Provide the (x, y) coordinate of the cell's center where the given text is located.  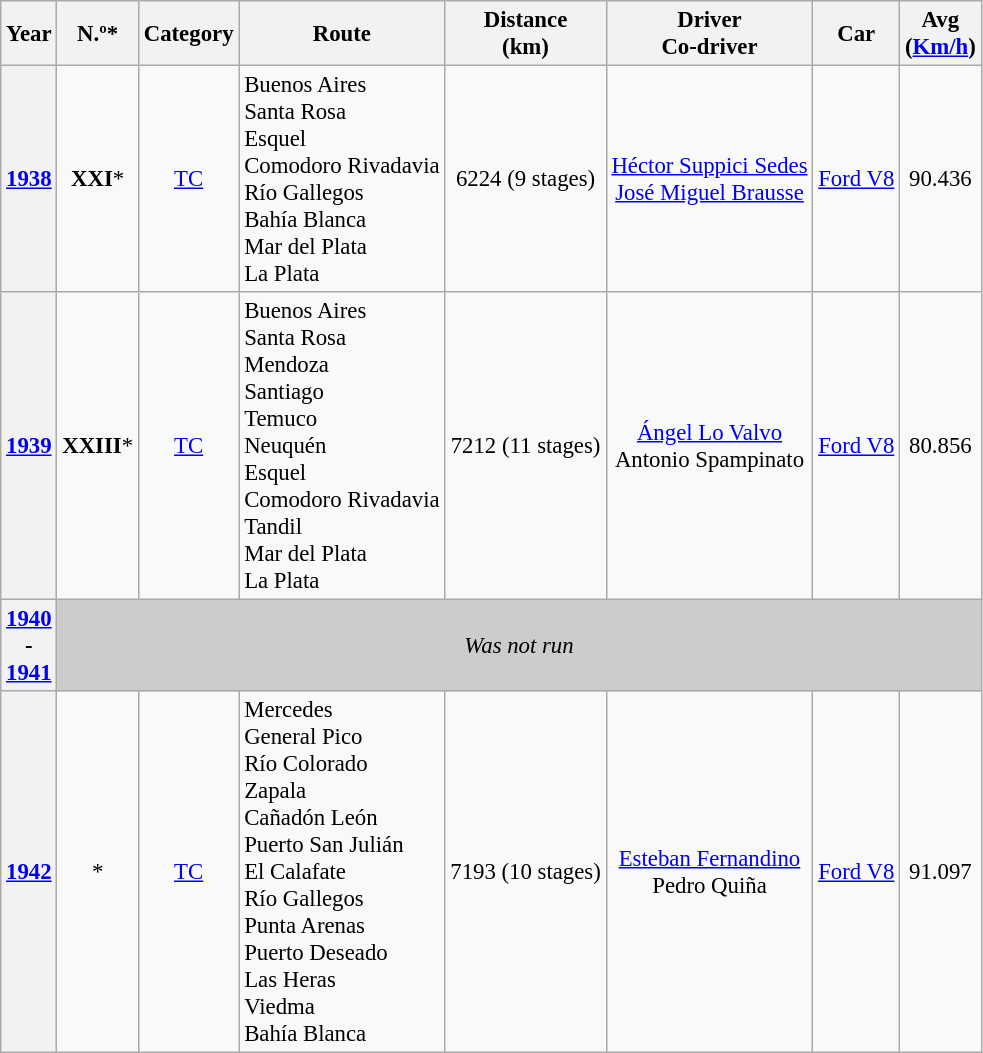
1942 (29, 872)
80.856 (940, 446)
* (98, 872)
Buenos Aires Santa Rosa Esquel Comodoro Rivadavia Río Gallegos Bahía Blanca Mar del Plata La Plata (342, 180)
N.º* (98, 34)
Esteban Fernandino Pedro Quiña (710, 872)
Year (29, 34)
90.436 (940, 180)
Héctor Suppici Sedes José Miguel Brausse (710, 180)
Route (342, 34)
7212 (11 stages) (526, 446)
1939 (29, 446)
XXIII* (98, 446)
1940-1941 (29, 646)
Avg(Km/h) (940, 34)
7193 (10 stages) (526, 872)
Category (188, 34)
Buenos Aires Santa Rosa Mendoza Santiago Temuco Neuquén Esquel Comodoro Rivadavia Tandil Mar del Plata La Plata (342, 446)
6224 (9 stages) (526, 180)
Car (856, 34)
XXI* (98, 180)
Ángel Lo Valvo Antonio Spampinato (710, 446)
Was not run (519, 646)
DriverCo-driver (710, 34)
Distance(km) (526, 34)
1938 (29, 180)
91.097 (940, 872)
